Find where the given text appears and provide that cell's center as (X, Y) coordinate. 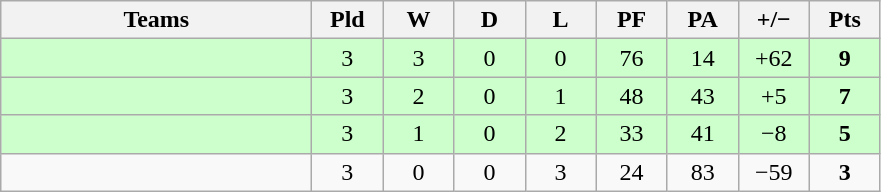
Pts (844, 20)
5 (844, 134)
9 (844, 58)
48 (632, 96)
PA (702, 20)
+5 (774, 96)
Pld (348, 20)
76 (632, 58)
W (418, 20)
D (490, 20)
7 (844, 96)
PF (632, 20)
+/− (774, 20)
43 (702, 96)
Teams (156, 20)
+62 (774, 58)
L (560, 20)
−8 (774, 134)
24 (632, 172)
83 (702, 172)
33 (632, 134)
41 (702, 134)
14 (702, 58)
−59 (774, 172)
